For the text-containing cell, return its midpoint in [x, y] coordinate format. 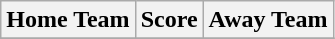
Home Team [68, 20]
Score [169, 20]
Away Team [268, 20]
